Find where the given text appears and provide that cell's center as [X, Y] coordinate. 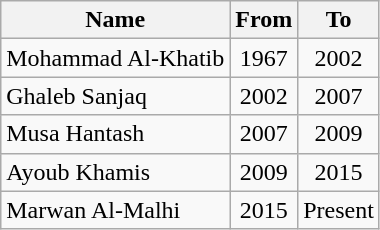
To [339, 20]
Ghaleb Sanjaq [116, 96]
Name [116, 20]
1967 [264, 58]
Mohammad Al-Khatib [116, 58]
Ayoub Khamis [116, 172]
Marwan Al-Malhi [116, 210]
From [264, 20]
Present [339, 210]
Musa Hantash [116, 134]
